For the text-containing cell, return its midpoint in (x, y) coordinate format. 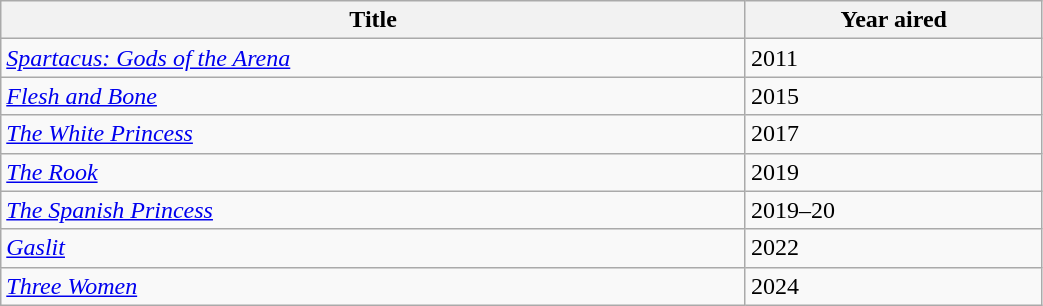
2011 (894, 58)
Three Women (374, 286)
2019 (894, 172)
Year aired (894, 20)
2024 (894, 286)
Gaslit (374, 248)
2015 (894, 96)
Spartacus: Gods of the Arena (374, 58)
The Spanish Princess (374, 210)
The Rook (374, 172)
2022 (894, 248)
Title (374, 20)
2017 (894, 134)
The White Princess (374, 134)
2019–20 (894, 210)
Flesh and Bone (374, 96)
